Scan for the cell matching the given text and deliver its (x, y) coordinate at center. 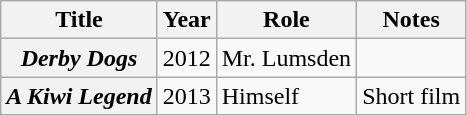
Himself (286, 96)
Notes (412, 20)
2012 (186, 58)
Year (186, 20)
Short film (412, 96)
Mr. Lumsden (286, 58)
Title (79, 20)
Role (286, 20)
Derby Dogs (79, 58)
A Kiwi Legend (79, 96)
2013 (186, 96)
